Find where the given text appears and provide that cell's center as [x, y] coordinate. 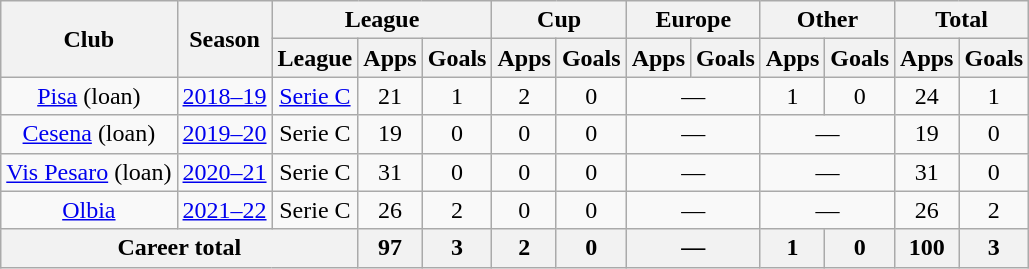
Club [89, 39]
Cup [559, 20]
2018–19 [224, 96]
2021–22 [224, 210]
Cesena (loan) [89, 134]
Total [962, 20]
100 [927, 248]
2019–20 [224, 134]
97 [390, 248]
Vis Pesaro (loan) [89, 172]
Pisa (loan) [89, 96]
2020–21 [224, 172]
Olbia [89, 210]
Season [224, 39]
Europe [693, 20]
24 [927, 96]
Other [827, 20]
Career total [180, 248]
21 [390, 96]
